Provide the (X, Y) coordinate of the cell's center where the given text is located.  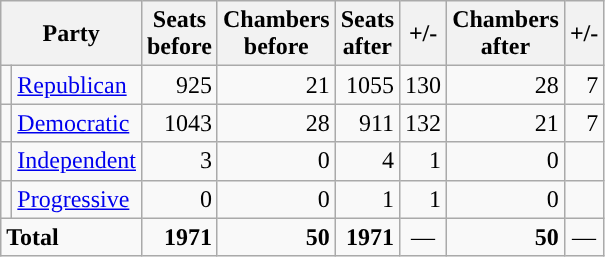
Chambersbefore (276, 34)
Chambersafter (506, 34)
4 (367, 161)
Seatsafter (367, 34)
925 (179, 85)
Total (72, 237)
130 (424, 85)
Democratic (77, 123)
3 (179, 161)
Republican (77, 85)
1055 (367, 85)
132 (424, 123)
Seatsbefore (179, 34)
Independent (77, 161)
1043 (179, 123)
911 (367, 123)
Party (72, 34)
Progressive (77, 199)
